Capture the cell that displays the provided text and extract its [x, y] central coordinate. 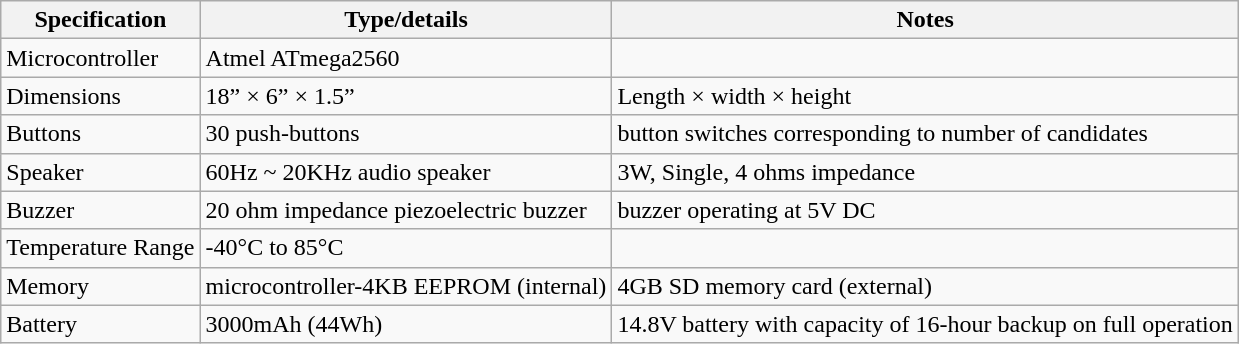
Temperature Range [100, 248]
3W, Single, 4 ohms impedance [925, 172]
Type/details [406, 20]
Memory [100, 286]
button switches corresponding to number of candidates [925, 134]
3000mAh (44Wh) [406, 324]
Battery [100, 324]
Specification [100, 20]
Buzzer [100, 210]
buzzer operating at 5V DC [925, 210]
4GB SD memory card (external) [925, 286]
Length × width × height [925, 96]
Microcontroller [100, 58]
60Hz ~ 20KHz audio speaker [406, 172]
Dimensions [100, 96]
Buttons [100, 134]
Notes [925, 20]
30 push-buttons [406, 134]
Atmel ATmega2560 [406, 58]
-40°C to 85°C [406, 248]
20 ohm impedance piezoelectric buzzer [406, 210]
Speaker [100, 172]
18” × 6” × 1.5” [406, 96]
14.8V battery with capacity of 16-hour backup on full operation [925, 324]
microcontroller-4KB EEPROM (internal) [406, 286]
